Return (x, y) of the center of cell containing provided text 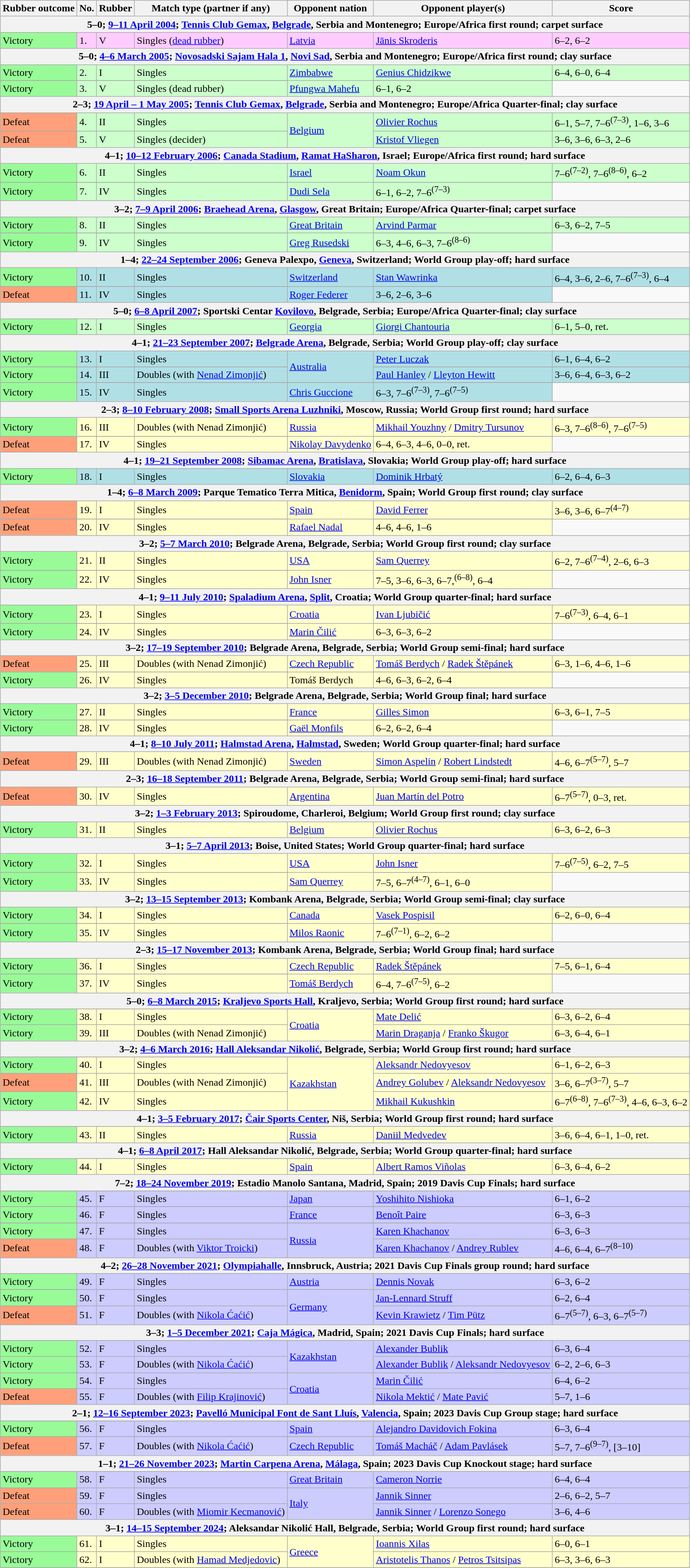
Giorgi Chantouria (463, 326)
Zimbabwe (330, 72)
No. (87, 8)
Mate Delić (463, 1017)
6–4, 3–6, 2–6, 7–6(7–3), 6–4 (621, 277)
Mikhail Youzhny / Dmitry Tursunov (463, 427)
Jannik Sinner / Lorenzo Sonego (463, 1512)
6–3, 6–2 (621, 1282)
Austria (330, 1282)
10. (87, 277)
50. (87, 1298)
Stan Wawrinka (463, 277)
Alejandro Davidovich Fokina (463, 1429)
Italy (330, 1504)
Ivan Ljubičić (463, 614)
33. (87, 882)
Tomáš Macháč / Adam Pavlásek (463, 1446)
Roger Federer (330, 294)
6–2, 6–2, 6–4 (463, 728)
Juan Martín del Potro (463, 796)
38. (87, 1017)
51. (87, 1315)
6–4, 6–0, 6–4 (621, 72)
15. (87, 393)
6–2, 6–2 (621, 40)
Milos Raonic (330, 933)
60. (87, 1512)
58. (87, 1480)
Nikolay Davydenko (330, 444)
6–7(6–8), 7–6(7–3), 4–6, 6–3, 6–2 (621, 1101)
6–0, 6–1 (621, 1544)
Cameron Norrie (463, 1480)
6–7(5–7), 0–3, ret. (621, 796)
6–3, 6–2, 6–3 (621, 829)
57. (87, 1446)
Israel (330, 173)
3–2; 3–5 December 2010; Belgrade Arena, Belgrade, Serbia; World Group final; hard surface (345, 696)
46. (87, 1215)
3–3; 1–5 December 2021; Caja Mágica, Madrid, Spain; 2021 Davis Cup Finals; hard surface (345, 1333)
3–2; 13–15 September 2013; Kombank Arena, Belgrade, Serbia; World Group semi-final; clay surface (345, 899)
6–2, 6–4 (621, 1298)
49. (87, 1282)
23. (87, 614)
Greece (330, 1552)
3–2; 7–9 April 2006; Braehead Arena, Glasgow, Great Britain; Europe/Africa Quarter-final; carpet surface (345, 209)
Greg Rusedski (330, 243)
6–4, 6–2 (621, 1381)
3–1; 14–15 September 2024; Aleksandar Nikolić Hall, Belgrade, Serbia; World Group first round; hard surface (345, 1528)
2–1; 12–16 September 2023; Pavelló Municipal Font de Sant Lluís, Valencia, Spain; 2023 Davis Cup Group stage; hard surface (345, 1413)
6–7(5–7), 6–3, 6–7(5–7) (621, 1315)
3–1; 5–7 April 2013; Boise, United States; World Group quarter-final; hard surface (345, 846)
6–1, 6–2, 6–3 (621, 1065)
6–4, 6–3, 4–6, 0–0, ret. (463, 444)
4–2; 26–28 November 2021; Olympiahalle, Innsbruck, Austria; 2021 Davis Cup Finals group round; hard surface (345, 1266)
47. (87, 1231)
4–1; 9–11 July 2010; Spaladium Arena, Split, Croatia; World Group quarter-final; hard surface (345, 597)
6–3, 6–4, 6–1 (621, 1033)
6–2, 7–6(7–4), 2–6, 6–3 (621, 561)
32. (87, 863)
18. (87, 476)
Dominik Hrbatý (463, 476)
4–1; 19–21 September 2008; Sibamac Arena, Bratislava, Slovakia; World Group play-off; hard surface (345, 460)
4–1; 8–10 July 2011; Halmstad Arena, Halmstad, Sweden; World Group quarter-final; hard surface (345, 744)
7–5, 3–6, 6–3, 6–7,(6–8), 6–4 (463, 580)
6–1, 6–4, 6–2 (621, 359)
Switzerland (330, 277)
2. (87, 72)
Jan-Lennard Struff (463, 1298)
22. (87, 580)
6–3, 4–6, 6–3, 7–6(8–6) (463, 243)
26. (87, 680)
6–3, 6–2, 7–5 (621, 225)
Dennis Novak (463, 1282)
3–2; 4–6 March 2016; Hall Aleksandar Nikolić, Belgrade, Serbia; World Group first round; hard surface (345, 1049)
Rafael Nadal (330, 527)
28. (87, 728)
6. (87, 173)
6–4, 7–6(7–5), 6–2 (463, 983)
4–1; 6–8 April 2017; Hall Aleksandar Nikolić, Belgrade, Serbia; World Group quarter-final; hard surface (345, 1151)
17. (87, 444)
Score (621, 8)
Dudi Sela (330, 191)
4. (87, 122)
40. (87, 1065)
5–0; 9–11 April 2004; Tennis Club Gemax, Belgrade, Serbia and Montenegro; Europe/Africa first round; carpet surface (345, 24)
3–6, 3–6, 6–7(4–7) (621, 510)
3–6, 6–7(3–7), 5–7 (621, 1083)
54. (87, 1381)
Ioannis Xilas (463, 1544)
David Ferrer (463, 510)
30. (87, 796)
Mikhail Kukushkin (463, 1101)
52. (87, 1349)
Gaël Monfils (330, 728)
55. (87, 1397)
59. (87, 1496)
6–4, 6–4 (621, 1480)
6–1, 5–0, ret. (621, 326)
9. (87, 243)
Noam Okun (463, 173)
6–3, 6–1, 7–5 (621, 712)
43. (87, 1135)
Yoshihito Nishioka (463, 1199)
7–6(7–1), 6–2, 6–2 (463, 933)
Doubles (with Miomir Kecmanović) (211, 1512)
5–0; 6–8 April 2007; Sportski Centar Kovilovo, Belgrade, Serbia; Europe/Africa Quarter-final; clay surface (345, 310)
36. (87, 966)
5–7, 1–6 (621, 1397)
61. (87, 1544)
31. (87, 829)
39. (87, 1033)
5–0; 6–8 March 2015; Kraljevo Sports Hall, Kraljevo, Serbia; World Group first round; hard surface (345, 1001)
62. (87, 1560)
Rubber (115, 8)
14. (87, 375)
Opponent player(s) (463, 8)
6–3, 6–2, 6–4 (621, 1017)
41. (87, 1083)
3–6, 2–6, 3–6 (463, 294)
1–4; 6–8 March 2009; Parque Tematico Terra Mitica, Benidorm, Spain; World Group first round; clay surface (345, 492)
3–6, 6–4, 6–1, 1–0, ret. (621, 1135)
13. (87, 359)
Benoît Paire (463, 1215)
Alexander Bublik (463, 1349)
3–6, 3–6, 6–3, 2–6 (621, 139)
Nikola Mektić / Mate Pavić (463, 1397)
4–6, 4–6, 1–6 (463, 527)
35. (87, 933)
Doubles (with Filip Krajinović) (211, 1397)
12. (87, 326)
6–1, 6–2, 7–6(7–3) (463, 191)
37. (87, 983)
4–1; 10–12 February 2006; Canada Stadium, Ramat HaSharon, Israel; Europe/Africa first round; hard surface (345, 155)
Albert Ramos Viñolas (463, 1167)
6–2, 6–4, 6–3 (621, 476)
7–6(7–2), 7–6(8–6), 6–2 (621, 173)
Paul Hanley / Lleyton Hewitt (463, 375)
Genius Chidzikwe (463, 72)
29. (87, 762)
34. (87, 915)
16. (87, 427)
42. (87, 1101)
Arvind Parmar (463, 225)
53. (87, 1365)
Marin Draganja / Franko Škugor (463, 1033)
27. (87, 712)
1. (87, 40)
24. (87, 631)
3–2; 1–3 February 2013; Spiroudome, Charleroi, Belgium; World Group first round; clay surface (345, 813)
48. (87, 1249)
Aleksandr Nedovyesov (463, 1065)
Jannik Sinner (463, 1496)
6–2, 6–0, 6–4 (621, 915)
5–7, 7–6(9–7), [3–10] (621, 1446)
3. (87, 88)
6–3, 3–6, 6–3 (621, 1560)
Jānis Skroderis (463, 40)
Daniil Medvedev (463, 1135)
1–1; 21–26 November 2023; Martin Carpena Arena, Málaga, Spain; 2023 Davis Cup Knockout stage; hard surface (345, 1464)
6–3, 1–6, 4–6, 1–6 (621, 664)
Japan (330, 1199)
2–3; 16–18 September 2011; Belgrade Arena, Belgrade, Serbia; World Group semi-final; hard surface (345, 779)
21. (87, 561)
Australia (330, 367)
4–6, 6–4, 6–7(8–10) (621, 1249)
3–6, 6–4, 6–3, 6–2 (621, 375)
6–3, 7–6(7–3), 7–6(7–5) (463, 393)
Opponent nation (330, 8)
4–6, 6–3, 6–2, 6–4 (463, 680)
7–2; 18–24 November 2019; Estadio Manolo Santana, Madrid, Spain; 2019 Davis Cup Finals; hard surface (345, 1183)
8. (87, 225)
Tomáš Berdych / Radek Štěpánek (463, 664)
6–2, 2–6, 6–3 (621, 1365)
3–2; 17–19 September 2010; Belgrade Arena, Belgrade, Serbia; World Group semi-final; hard surface (345, 648)
Rubber outcome (39, 8)
Georgia (330, 326)
5. (87, 139)
Vasek Pospisil (463, 915)
25. (87, 664)
3–6, 4–6 (621, 1512)
19. (87, 510)
2–3; 15–17 November 2013; Kombank Arena, Belgrade, Serbia; World Group final; hard surface (345, 950)
Doubles (with Hamad Medjedovic) (211, 1560)
4–1; 21–23 September 2007; Belgrade Arena, Belgrade, Serbia; World Group play-off; clay surface (345, 342)
2–3; 8–10 February 2008; Small Sports Arena Luzhniki, Moscow, Russia; World Group first round; hard surface (345, 409)
Latvia (330, 40)
2–6, 6–2, 5–7 (621, 1496)
6–3, 7–6(8–6), 7–6(7–5) (621, 427)
44. (87, 1167)
20. (87, 527)
Singles (decider) (211, 139)
Slovakia (330, 476)
11. (87, 294)
Andrey Golubev / Aleksandr Nedovyesov (463, 1083)
1–4; 22–24 September 2006; Geneva Palexpo, Geneva, Switzerland; World Group play-off; hard surface (345, 260)
Karen Khachanov (463, 1231)
Pfungwa Mahefu (330, 88)
Alexander Bublik / Aleksandr Nedovyesov (463, 1365)
Doubles (with Viktor Troicki) (211, 1249)
4–1; 3–5 February 2017; Čair Sports Center, Niš, Serbia; World Group first round; hard surface (345, 1118)
Aristotelis Thanos / Petros Tsitsipas (463, 1560)
Gilles Simon (463, 712)
7–6(7–5), 6–2, 7–5 (621, 863)
Kristof Vliegen (463, 139)
2–3; 19 April – 1 May 2005; Tennis Club Gemax, Belgrade, Serbia and Montenegro; Europe/Africa Quarter-final; clay surface (345, 104)
Canada (330, 915)
56. (87, 1429)
Argentina (330, 796)
Match type (partner if any) (211, 8)
7–6(7–3), 6–4, 6–1 (621, 614)
7–5, 6–1, 6–4 (621, 966)
6–3, 6–3, 6–2 (463, 631)
Radek Štěpánek (463, 966)
Germany (330, 1307)
3–2; 5–7 March 2010; Belgrade Arena, Belgrade, Serbia; World Group first round; clay surface (345, 543)
Karen Khachanov / Andrey Rublev (463, 1249)
6–3, 6–4, 6–2 (621, 1167)
6–1, 5–7, 7–6(7–3), 1–6, 3–6 (621, 122)
45. (87, 1199)
7–5, 6–7(4–7), 6–1, 6–0 (463, 882)
Chris Guccione (330, 393)
4–6, 6–7(5–7), 5–7 (621, 762)
Peter Luczak (463, 359)
5–0; 4–6 March 2005; Novosadski Sajam Hala 1, Novi Sad, Serbia and Montenegro; Europe/Africa first round; clay surface (345, 56)
Simon Aspelin / Robert Lindstedt (463, 762)
Kevin Krawietz / Tim Pütz (463, 1315)
Sweden (330, 762)
7. (87, 191)
